Detect which cell encompasses the target text, then output its [x, y] center coordinate. 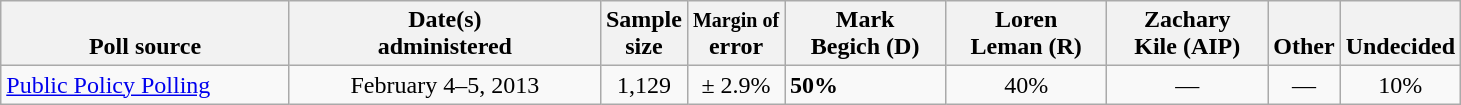
ZacharyKile (AIP) [1188, 34]
50% [866, 85]
Poll source [146, 34]
Undecided [1400, 34]
1,129 [644, 85]
40% [1026, 85]
Samplesize [644, 34]
Date(s)administered [444, 34]
Margin oferror [736, 34]
LorenLeman (R) [1026, 34]
February 4–5, 2013 [444, 85]
MarkBegich (D) [866, 34]
± 2.9% [736, 85]
10% [1400, 85]
Other [1304, 34]
Public Policy Polling [146, 85]
